Scan for the cell matching the given text and deliver its [X, Y] coordinate at center. 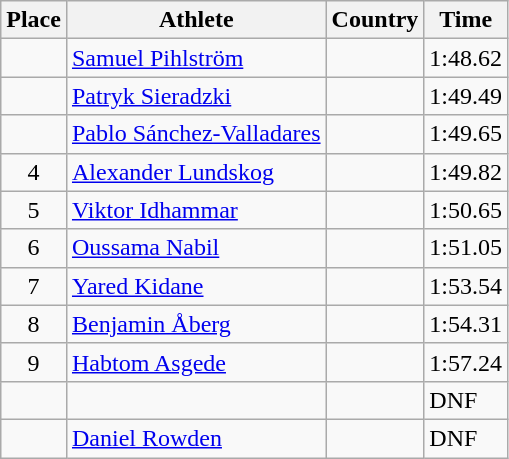
Viktor Idhammar [196, 210]
Oussama Nabil [196, 248]
Alexander Lundskog [196, 172]
Patryk Sieradzki [196, 96]
1:57.24 [466, 362]
7 [34, 286]
1:50.65 [466, 210]
1:51.05 [466, 248]
Habtom Asgede [196, 362]
1:49.49 [466, 96]
9 [34, 362]
Yared Kidane [196, 286]
1:48.62 [466, 58]
8 [34, 324]
6 [34, 248]
1:49.82 [466, 172]
Samuel Pihlström [196, 58]
Athlete [196, 20]
1:49.65 [466, 134]
Benjamin Åberg [196, 324]
1:53.54 [466, 286]
Country [375, 20]
1:54.31 [466, 324]
5 [34, 210]
Pablo Sánchez-Valladares [196, 134]
4 [34, 172]
Daniel Rowden [196, 438]
Place [34, 20]
Time [466, 20]
